Scan for the cell matching the given text and deliver its [x, y] coordinate at center. 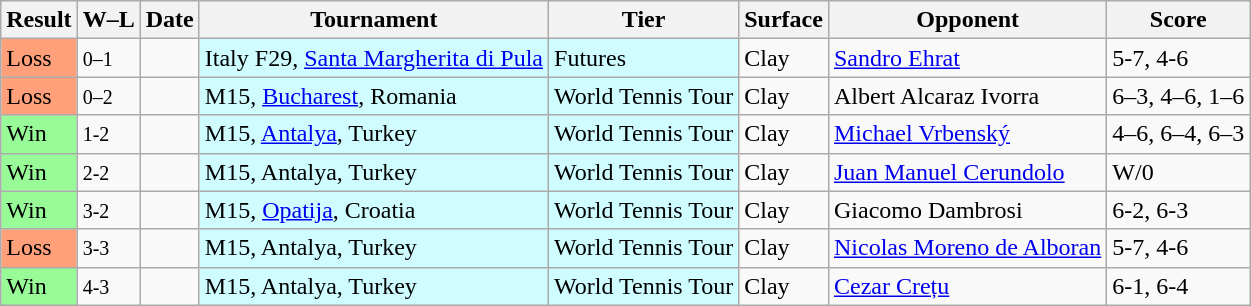
Surface [784, 20]
W–L [108, 20]
6-1, 6-4 [1178, 286]
6-2, 6-3 [1178, 210]
1-2 [108, 134]
Tier [644, 20]
Futures [644, 58]
0–1 [108, 58]
Tournament [374, 20]
W/0 [1178, 172]
Opponent [967, 20]
4-3 [108, 286]
M15, Opatija, Croatia [374, 210]
2-2 [108, 172]
3-2 [108, 210]
M15, Bucharest, Romania [374, 96]
Result [39, 20]
6–3, 4–6, 1–6 [1178, 96]
Michael Vrbenský [967, 134]
Juan Manuel Cerundolo [967, 172]
Giacomo Dambrosi [967, 210]
Score [1178, 20]
Cezar Crețu [967, 286]
4–6, 6–4, 6–3 [1178, 134]
Date [170, 20]
Italy F29, Santa Margherita di Pula [374, 58]
3-3 [108, 248]
Albert Alcaraz Ivorra [967, 96]
0–2 [108, 96]
Nicolas Moreno de Alboran [967, 248]
Sandro Ehrat [967, 58]
